From the cell containing the given text, extract its center point as (x, y) coordinate. 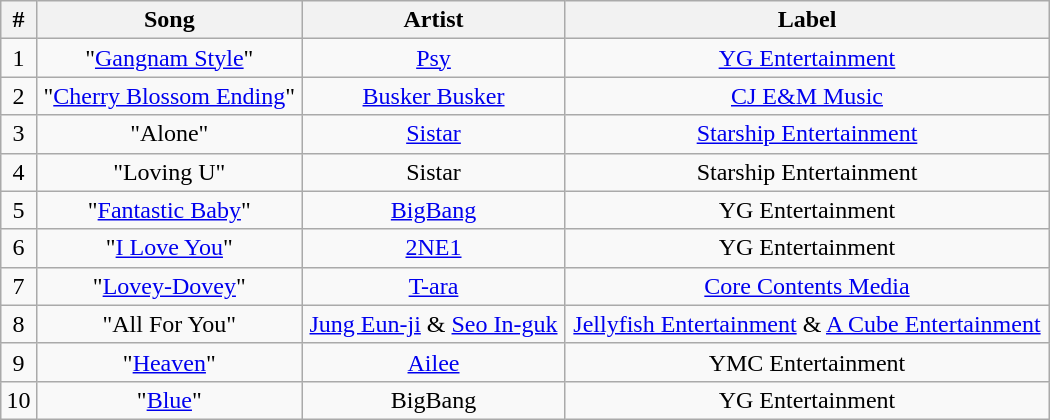
10 (19, 400)
Ailee (433, 362)
"All For You" (169, 324)
"Blue" (169, 400)
Jung Eun-ji & Seo In-guk (433, 324)
"Cherry Blossom Ending" (169, 96)
"Fantastic Baby" (169, 210)
T-ara (433, 286)
Core Contents Media (808, 286)
3 (19, 134)
4 (19, 172)
1 (19, 58)
2 (19, 96)
Artist (433, 20)
YMC Entertainment (808, 362)
9 (19, 362)
Jellyfish Entertainment & A Cube Entertainment (808, 324)
"Gangnam Style" (169, 58)
2NE1 (433, 248)
"Heaven" (169, 362)
7 (19, 286)
8 (19, 324)
"Alone" (169, 134)
6 (19, 248)
"Lovey-Dovey" (169, 286)
5 (19, 210)
Label (808, 20)
# (19, 20)
"Loving U" (169, 172)
Song (169, 20)
"I Love You" (169, 248)
CJ E&M Music (808, 96)
Busker Busker (433, 96)
Psy (433, 58)
